Output the [X, Y] coordinate of the center of the cell containing the given text.  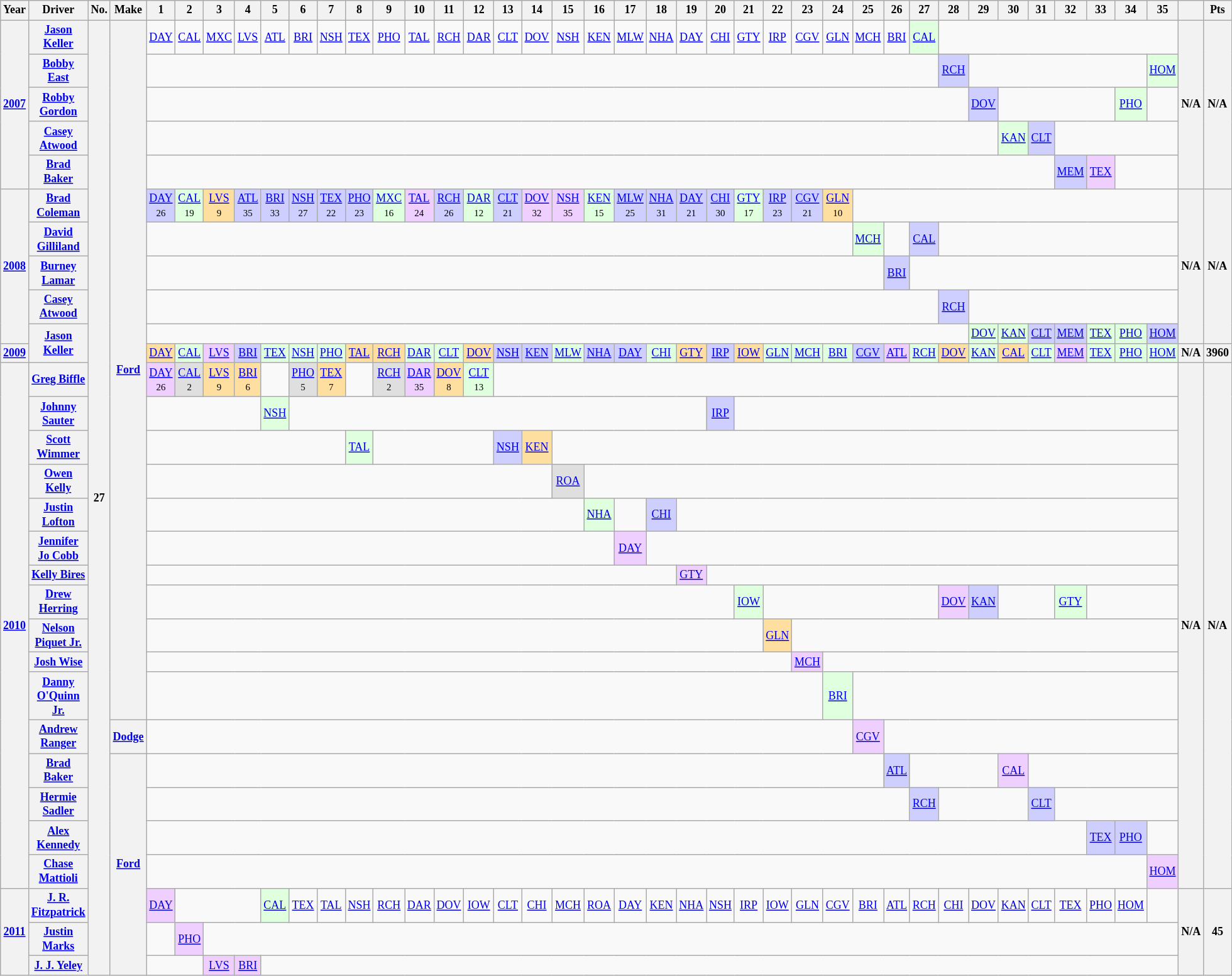
32 [1070, 10]
David Gilliland [58, 239]
16 [599, 10]
Chase Mattioli [58, 872]
Drew Herring [58, 602]
CGV21 [808, 206]
22 [778, 10]
GTY17 [749, 206]
DAY21 [691, 206]
Johnny Sauter [58, 414]
2 [190, 10]
DAR12 [479, 206]
33 [1101, 10]
TEX22 [331, 206]
34 [1130, 10]
DOV32 [537, 206]
Danny O'Quinn Jr. [58, 696]
CLT21 [508, 206]
24 [837, 10]
15 [568, 10]
Burney Lamar [58, 273]
ATL35 [248, 206]
19 [691, 10]
PHO23 [360, 206]
30 [1013, 10]
17 [630, 10]
29 [984, 10]
20 [720, 10]
RCH2 [389, 380]
21 [749, 10]
12 [479, 10]
18 [661, 10]
3 [219, 10]
Kelly Bires [58, 574]
J. J. Yeley [58, 965]
KEN15 [599, 206]
Scott Wimmer [58, 447]
25 [868, 10]
14 [537, 10]
Year [15, 10]
Justin Lofton [58, 515]
J. R. Fitzpatrick [58, 906]
MXC [219, 37]
Bobby East [58, 71]
Robby Gordon [58, 104]
2007 [15, 104]
35 [1163, 10]
Pts [1218, 10]
PHO5 [303, 380]
Owen Kelly [58, 481]
4 [248, 10]
28 [954, 10]
8 [360, 10]
2011 [15, 933]
CAL19 [190, 206]
Nelson Piquet Jr. [58, 635]
IRP23 [778, 206]
31 [1041, 10]
DOV8 [449, 380]
DAR35 [420, 380]
2010 [15, 625]
BRI6 [248, 380]
RCH26 [449, 206]
NSH27 [303, 206]
BRI33 [275, 206]
No. [99, 10]
CLT13 [479, 380]
TAL24 [420, 206]
23 [808, 10]
10 [420, 10]
5 [275, 10]
Jennifer Jo Cobb [58, 549]
NSH35 [568, 206]
Hermie Sadler [58, 804]
Alex Kennedy [58, 838]
2009 [15, 353]
GLN10 [837, 206]
CHI30 [720, 206]
6 [303, 10]
7 [331, 10]
3960 [1218, 353]
Brad Coleman [58, 206]
Greg Biffle [58, 380]
26 [897, 10]
11 [449, 10]
Make [128, 10]
Andrew Ranger [58, 737]
Driver [58, 10]
13 [508, 10]
2008 [15, 266]
Justin Marks [58, 939]
Dodge [128, 737]
1 [161, 10]
Josh Wise [58, 662]
MXC16 [389, 206]
MLW25 [630, 206]
9 [389, 10]
45 [1218, 933]
NHA31 [661, 206]
TEX7 [331, 380]
CAL2 [190, 380]
